For the text-containing cell, return its midpoint in [X, Y] coordinate format. 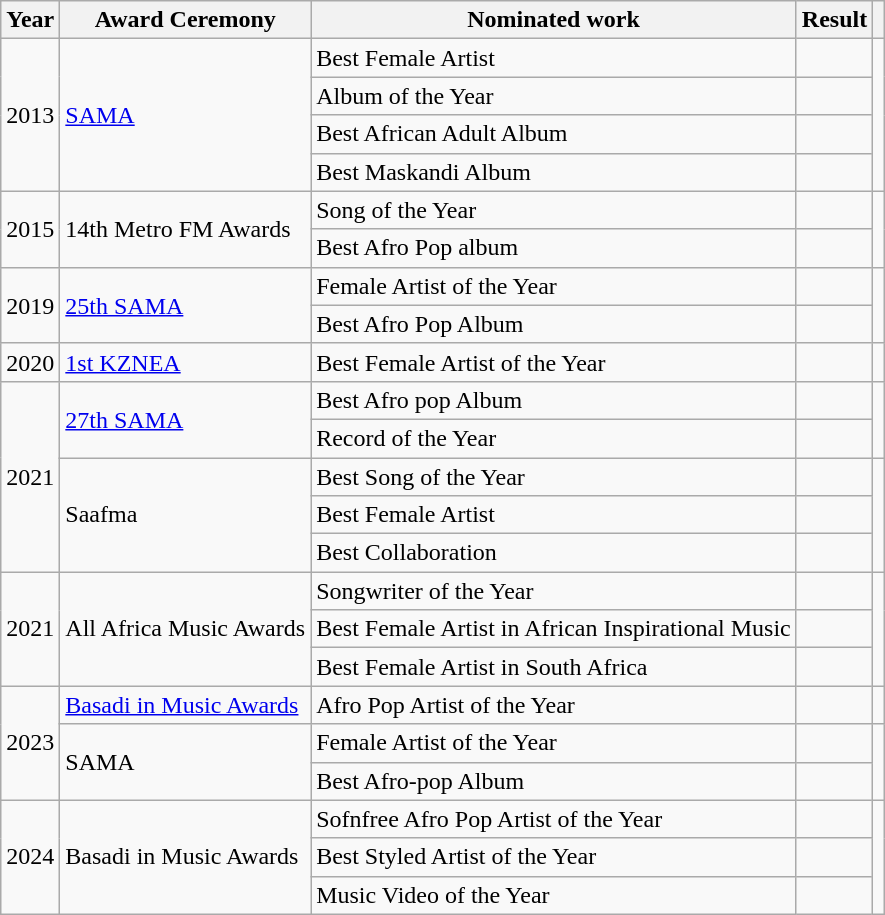
Saafma [186, 515]
Best Afro Pop Album [554, 324]
Year [30, 20]
2015 [30, 229]
2020 [30, 362]
Award Ceremony [186, 20]
Best Collaboration [554, 553]
Record of the Year [554, 438]
Best Styled Artist of the Year [554, 857]
2019 [30, 305]
27th SAMA [186, 419]
2013 [30, 115]
1st KZNEA [186, 362]
Best Afro-pop Album [554, 781]
Nominated work [554, 20]
Song of the Year [554, 210]
2024 [30, 857]
Songwriter of the Year [554, 591]
Album of the Year [554, 96]
Music Video of the Year [554, 895]
14th Metro FM Awards [186, 229]
Best Maskandi Album [554, 172]
Result [834, 20]
Best Female Artist in South Africa [554, 667]
Sofnfree Afro Pop Artist of the Year [554, 819]
Best Female Artist of the Year [554, 362]
All Africa Music Awards [186, 629]
2023 [30, 743]
Afro Pop Artist of the Year [554, 705]
Best Afro Pop album [554, 248]
25th SAMA [186, 305]
Best Song of the Year [554, 477]
Best Female Artist in African Inspirational Music [554, 629]
Best African Adult Album [554, 134]
Best Afro pop Album [554, 400]
